Return (x, y) of the center of cell containing provided text 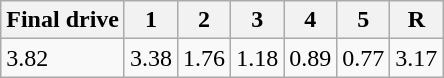
3.17 (416, 58)
0.89 (310, 58)
3 (258, 20)
Final drive (63, 20)
2 (204, 20)
1.76 (204, 58)
1.18 (258, 58)
4 (310, 20)
1 (150, 20)
0.77 (364, 58)
5 (364, 20)
3.38 (150, 58)
3.82 (63, 58)
R (416, 20)
